For the text-containing cell, return its midpoint in (X, Y) coordinate format. 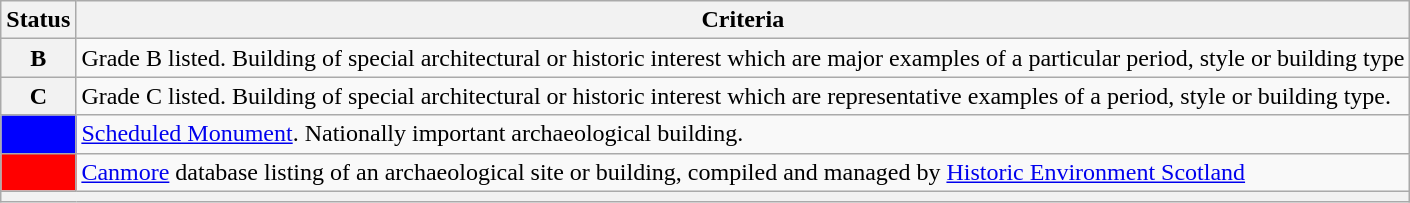
Status (38, 20)
Grade C listed. Building of special architectural or historic interest which are representative examples of a period, style or building type. (743, 96)
Criteria (743, 20)
Canmore database listing of an archaeological site or building, compiled and managed by Historic Environment Scotland (743, 172)
C (38, 96)
Scheduled Monument. Nationally important archaeological building. (743, 134)
B (38, 58)
Grade B listed. Building of special architectural or historic interest which are major examples of a particular period, style or building type (743, 58)
